Identify which cell holds the provided text, then report its (x, y) central coordinate. 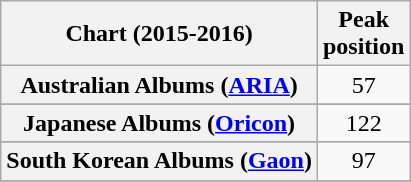
Chart (2015-2016) (160, 34)
97 (363, 161)
122 (363, 123)
South Korean Albums (Gaon) (160, 161)
Australian Albums (ARIA) (160, 85)
Japanese Albums (Oricon) (160, 123)
57 (363, 85)
Peakposition (363, 34)
